From the cell containing the given text, extract its center point as [x, y] coordinate. 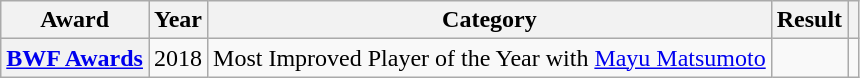
Most Improved Player of the Year with Mayu Matsumoto [490, 58]
BWF Awards [75, 58]
Result [809, 20]
Award [75, 20]
Category [490, 20]
2018 [178, 58]
Year [178, 20]
